Detect which cell encompasses the target text, then output its (X, Y) center coordinate. 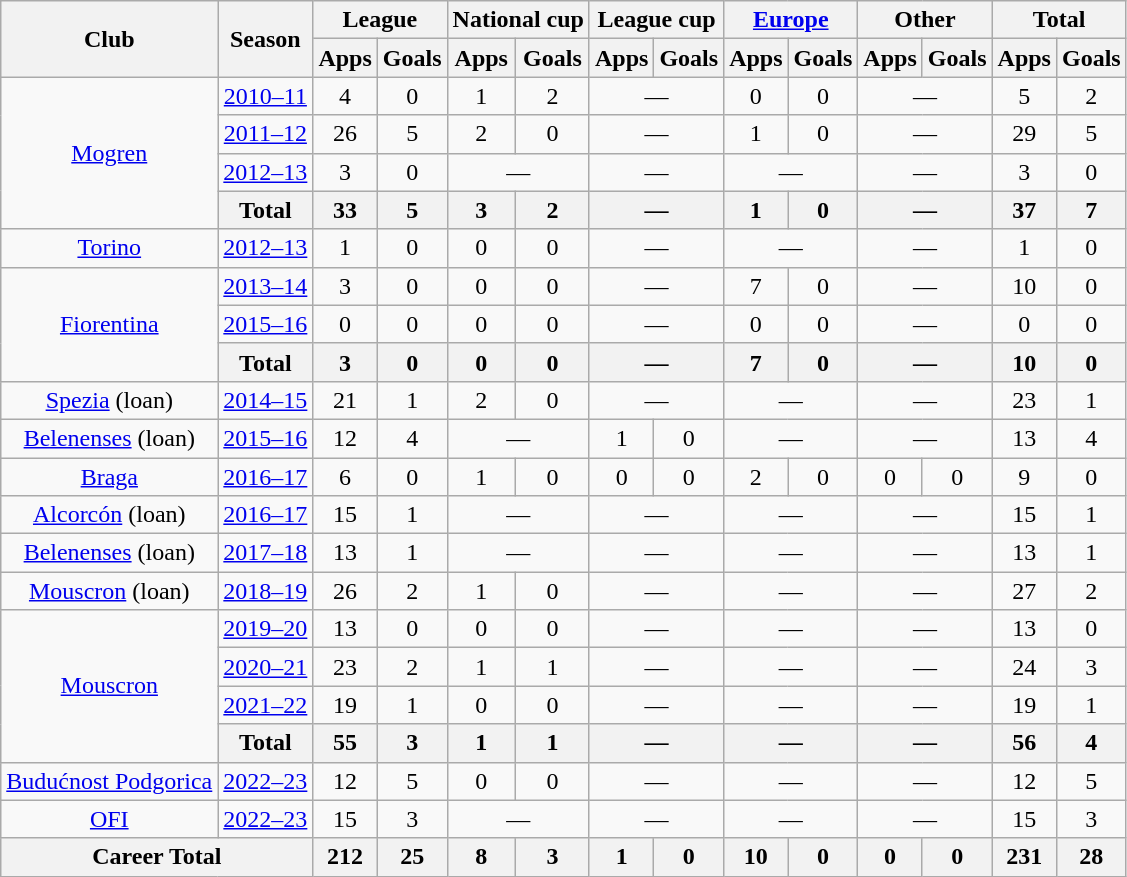
21 (345, 400)
56 (1024, 743)
24 (1024, 667)
2014–15 (266, 400)
Career Total (157, 857)
2019–20 (266, 629)
9 (1024, 477)
2017–18 (266, 553)
Europe (791, 20)
37 (1024, 210)
8 (481, 857)
Other (925, 20)
2021–22 (266, 705)
National cup (518, 20)
27 (1024, 591)
Torino (110, 248)
Season (266, 39)
2020–21 (266, 667)
Budućnost Podgorica (110, 781)
33 (345, 210)
Club (110, 39)
Mouscron (110, 686)
2013–14 (266, 286)
2011–12 (266, 134)
Alcorcón (loan) (110, 515)
Mogren (110, 153)
25 (412, 857)
55 (345, 743)
231 (1024, 857)
6 (345, 477)
Spezia (loan) (110, 400)
28 (1091, 857)
212 (345, 857)
29 (1024, 134)
OFI (110, 819)
Mouscron (loan) (110, 591)
Fiorentina (110, 324)
Braga (110, 477)
League cup (656, 20)
League (380, 20)
2010–11 (266, 96)
2018–19 (266, 591)
